Output the (x, y) coordinate of the center of the cell containing the given text.  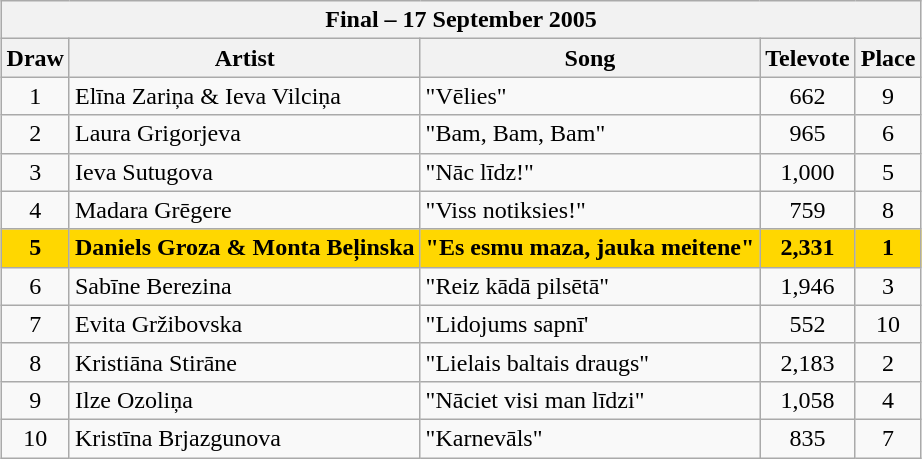
965 (808, 134)
"Reiz kādā pilsētā" (590, 286)
"Nāciet visi man līdzi" (590, 400)
2,183 (808, 362)
Kristīna Brjazgunova (244, 438)
552 (808, 324)
759 (808, 210)
"Lielais baltais draugs" (590, 362)
"Nāc līdz!" (590, 172)
"Karnevāls" (590, 438)
2,331 (808, 248)
835 (808, 438)
Sabīne Berezina (244, 286)
Elīna Zariņa & Ieva Vilciņa (244, 96)
662 (808, 96)
Place (888, 58)
Madara Grēgere (244, 210)
1,058 (808, 400)
1,000 (808, 172)
Final – 17 September 2005 (461, 20)
Laura Grigorjeva (244, 134)
1,946 (808, 286)
"Viss notiksies!" (590, 210)
"Bam, Bam, Bam" (590, 134)
Draw (35, 58)
"Es esmu maza, jauka meitene" (590, 248)
Kristiāna Stirāne (244, 362)
Song (590, 58)
"Vēlies" (590, 96)
Ilze Ozoliņa (244, 400)
Evita Gržibovska (244, 324)
"Lidojums sapnī' (590, 324)
Daniels Groza & Monta Beļinska (244, 248)
Ieva Sutugova (244, 172)
Televote (808, 58)
Artist (244, 58)
